Capture the cell that displays the provided text and extract its [X, Y] central coordinate. 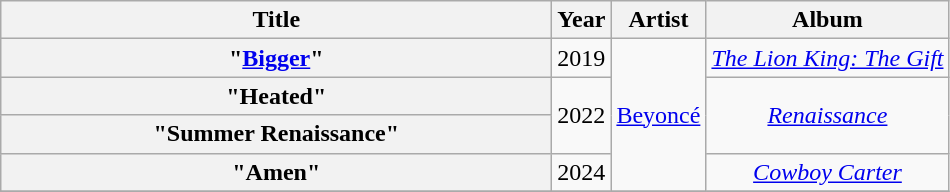
"Amen" [276, 172]
Cowboy Carter [828, 172]
Renaissance [828, 115]
2024 [582, 172]
2022 [582, 115]
The Lion King: The Gift [828, 58]
Album [828, 20]
Year [582, 20]
Beyoncé [658, 115]
2019 [582, 58]
"Summer Renaissance" [276, 134]
"Heated" [276, 96]
"Bigger" [276, 58]
Title [276, 20]
Artist [658, 20]
